For the text-containing cell, return its midpoint in [x, y] coordinate format. 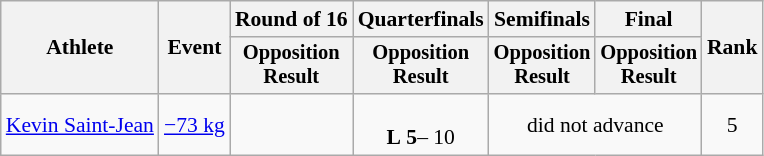
Kevin Saint-Jean [80, 124]
Round of 16 [292, 19]
Athlete [80, 48]
5 [732, 124]
L 5– 10 [421, 124]
Final [648, 19]
Rank [732, 48]
Event [194, 48]
−73 kg [194, 124]
did not advance [596, 124]
Semifinals [542, 19]
Quarterfinals [421, 19]
